For the text-containing cell, return its midpoint in [x, y] coordinate format. 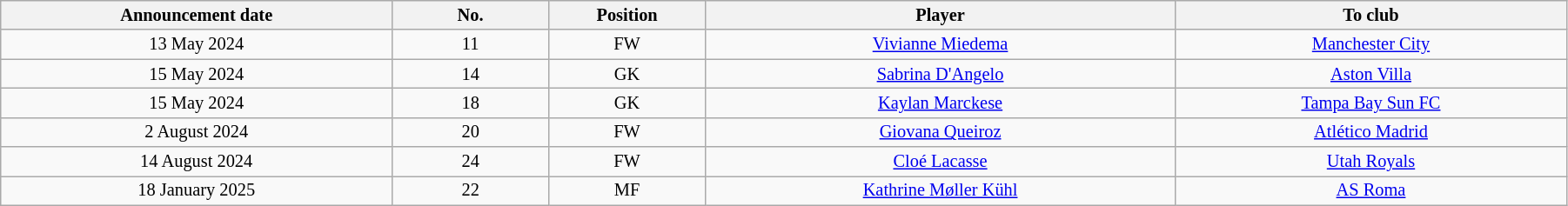
Aston Villa [1371, 74]
Player [941, 15]
13 May 2024 [197, 44]
MF [627, 190]
Tampa Bay Sun FC [1371, 103]
Kathrine Møller Kühl [941, 190]
22 [471, 190]
14 [471, 74]
Giovana Queiroz [941, 132]
Utah Royals [1371, 162]
Kaylan Marckese [941, 103]
Position [627, 15]
No. [471, 15]
Sabrina D'Angelo [941, 74]
20 [471, 132]
AS Roma [1371, 190]
14 August 2024 [197, 162]
Announcement date [197, 15]
24 [471, 162]
11 [471, 44]
18 January 2025 [197, 190]
Cloé Lacasse [941, 162]
Manchester City [1371, 44]
2 August 2024 [197, 132]
Atlético Madrid [1371, 132]
Vivianne Miedema [941, 44]
To club [1371, 15]
18 [471, 103]
